For the text-containing cell, return its midpoint in (x, y) coordinate format. 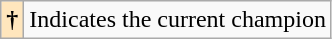
† (12, 20)
Indicates the current champion (178, 20)
